Identify which cell holds the provided text, then report its (x, y) central coordinate. 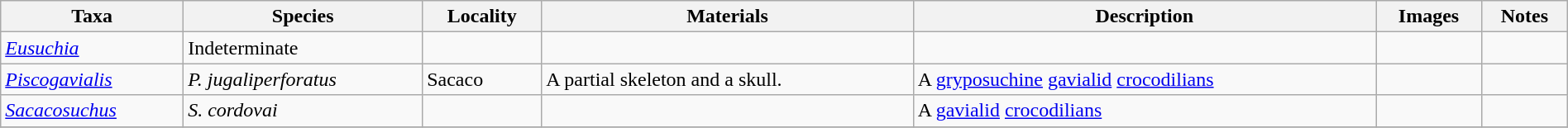
Species (303, 17)
Taxa (93, 17)
Materials (728, 17)
Sacacosuchus (93, 111)
Locality (482, 17)
P. jugaliperforatus (303, 79)
Indeterminate (303, 48)
Piscogavialis (93, 79)
Images (1429, 17)
A partial skeleton and a skull. (728, 79)
Sacaco (482, 79)
A gryposuchine gavialid crocodilians (1145, 79)
S. cordovai (303, 111)
A gavialid crocodilians (1145, 111)
Description (1145, 17)
Eusuchia (93, 48)
Notes (1524, 17)
